Provide the (X, Y) coordinate of the cell's center where the given text is located.  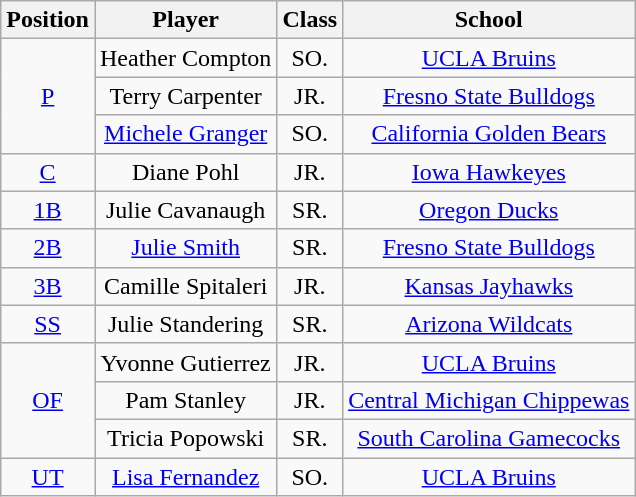
Arizona Wildcats (489, 324)
Camille Spitaleri (185, 286)
Tricia Popowski (185, 438)
2B (48, 248)
1B (48, 210)
Iowa Hawkeyes (489, 172)
Yvonne Gutierrez (185, 362)
3B (48, 286)
Kansas Jayhawks (489, 286)
School (489, 20)
Player (185, 20)
Position (48, 20)
Pam Stanley (185, 400)
OF (48, 400)
Diane Pohl (185, 172)
UT (48, 477)
Julie Smith (185, 248)
Heather Compton (185, 58)
Julie Cavanaugh (185, 210)
Terry Carpenter (185, 96)
Oregon Ducks (489, 210)
California Golden Bears (489, 134)
P (48, 96)
Lisa Fernandez (185, 477)
Julie Standering (185, 324)
Michele Granger (185, 134)
C (48, 172)
Class (310, 20)
South Carolina Gamecocks (489, 438)
Central Michigan Chippewas (489, 400)
SS (48, 324)
